Search for the cell housing the specified text and yield its [X, Y] center coordinate. 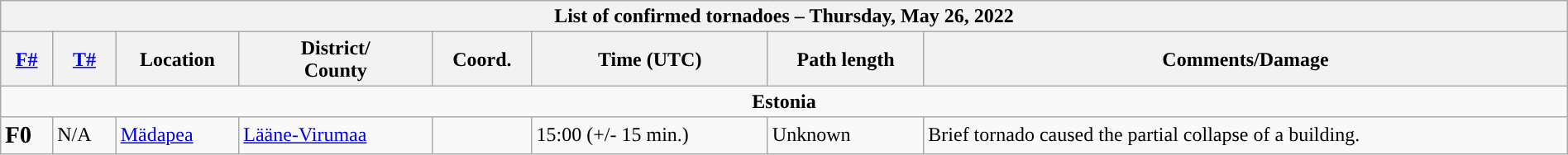
District/County [336, 59]
Unknown [845, 135]
Brief tornado caused the partial collapse of a building. [1245, 135]
Path length [845, 59]
T# [84, 59]
Time (UTC) [650, 59]
Location [177, 59]
Lääne-Virumaa [336, 135]
F# [26, 59]
Estonia [784, 101]
15:00 (+/- 15 min.) [650, 135]
Mädapea [177, 135]
Comments/Damage [1245, 59]
List of confirmed tornadoes – Thursday, May 26, 2022 [784, 16]
Coord. [482, 59]
F0 [26, 135]
N/A [84, 135]
